Find where the given text appears and provide that cell's center as (X, Y) coordinate. 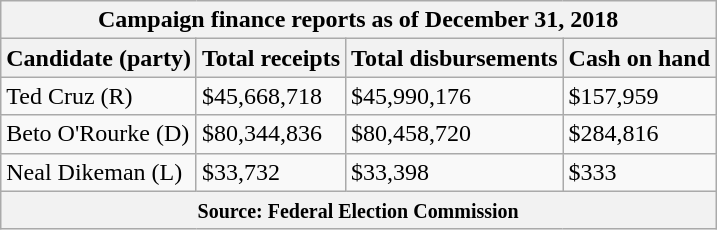
Total receipts (270, 58)
Source: Federal Election Commission (358, 210)
$45,668,718 (270, 96)
Cash on hand (639, 58)
$80,344,836 (270, 134)
$33,732 (270, 172)
$45,990,176 (455, 96)
Campaign finance reports as of December 31, 2018 (358, 20)
$157,959 (639, 96)
$33,398 (455, 172)
Beto O'Rourke (D) (99, 134)
$80,458,720 (455, 134)
Ted Cruz (R) (99, 96)
$284,816 (639, 134)
Neal Dikeman (L) (99, 172)
Candidate (party) (99, 58)
$333 (639, 172)
Total disbursements (455, 58)
